Search for the cell housing the specified text and yield its (x, y) center coordinate. 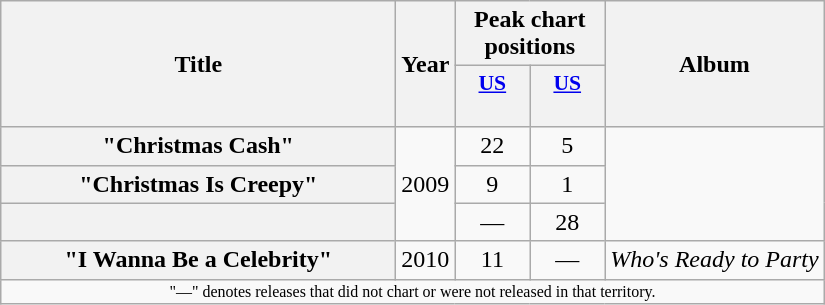
2010 (426, 260)
Title (198, 64)
Album (714, 64)
"I Wanna Be a Celebrity" (198, 260)
Peak chartpositions (530, 34)
"Christmas Is Creepy" (198, 184)
28 (568, 222)
1 (568, 184)
5 (568, 146)
9 (492, 184)
11 (492, 260)
Who's Ready to Party (714, 260)
Year (426, 64)
"Christmas Cash" (198, 146)
2009 (426, 184)
22 (492, 146)
"—" denotes releases that did not chart or were not released in that territory. (412, 291)
